Scan for the cell matching the given text and deliver its (x, y) coordinate at center. 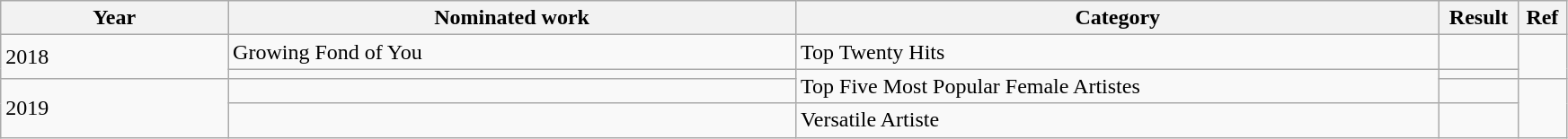
Result (1479, 18)
Nominated work (512, 18)
2018 (115, 57)
Ref (1542, 18)
2019 (115, 108)
Category (1118, 18)
Top Five Most Popular Female Artistes (1118, 86)
Versatile Artiste (1118, 120)
Top Twenty Hits (1118, 52)
Growing Fond of You (512, 52)
Year (115, 18)
